For the text-containing cell, return its midpoint in [x, y] coordinate format. 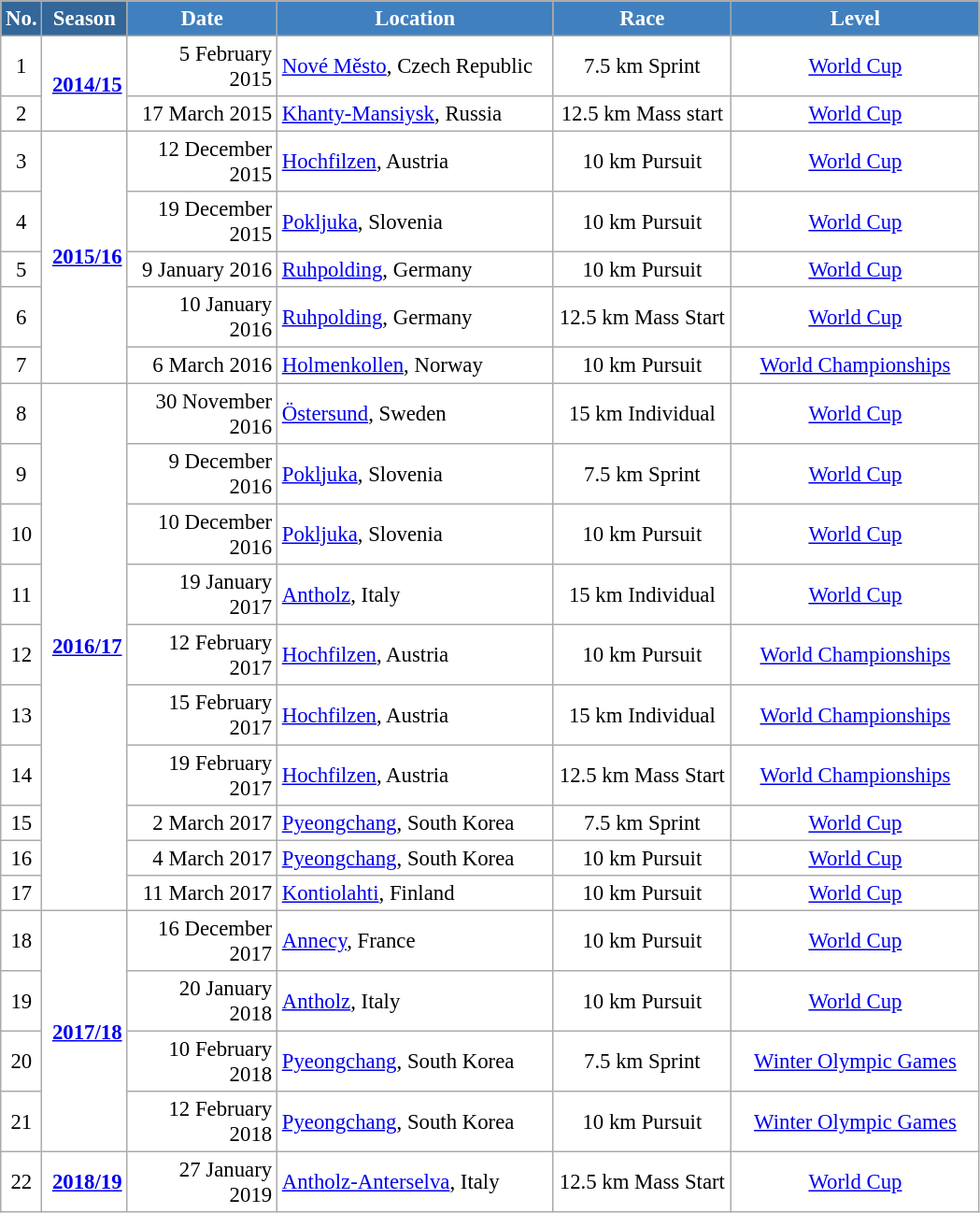
No. [21, 19]
Race [643, 19]
10 February 2018 [202, 1062]
12.5 km Mass start [643, 114]
3 [21, 163]
18 [21, 942]
Khanty-Mansiysk, Russia [415, 114]
19 February 2017 [202, 776]
1 [21, 67]
2018/19 [84, 1183]
5 February 2015 [202, 67]
2 [21, 114]
10 January 2016 [202, 318]
Nové Město, Czech Republic [415, 67]
2017/18 [84, 1032]
9 [21, 473]
17 [21, 893]
27 January 2019 [202, 1183]
14 [21, 776]
16 [21, 858]
9 January 2016 [202, 270]
15 [21, 823]
Location [415, 19]
16 December 2017 [202, 942]
Annecy, France [415, 942]
2 March 2017 [202, 823]
7 [21, 365]
Holmenkollen, Norway [415, 365]
12 [21, 654]
4 [21, 222]
6 March 2016 [202, 365]
2014/15 [84, 84]
20 [21, 1062]
Östersund, Sweden [415, 413]
2015/16 [84, 258]
19 December 2015 [202, 222]
Level [856, 19]
10 [21, 535]
Season [84, 19]
21 [21, 1121]
12 February 2018 [202, 1121]
2016/17 [84, 647]
12 February 2017 [202, 654]
19 January 2017 [202, 594]
19 [21, 1002]
5 [21, 270]
17 March 2015 [202, 114]
6 [21, 318]
13 [21, 716]
20 January 2018 [202, 1002]
Kontiolahti, Finland [415, 893]
10 December 2016 [202, 535]
9 December 2016 [202, 473]
11 March 2017 [202, 893]
Date [202, 19]
22 [21, 1183]
12 December 2015 [202, 163]
15 February 2017 [202, 716]
4 March 2017 [202, 858]
8 [21, 413]
30 November 2016 [202, 413]
11 [21, 594]
Antholz-Anterselva, Italy [415, 1183]
